Extract the [X, Y] coordinate from the center of the cell holding the provided text.  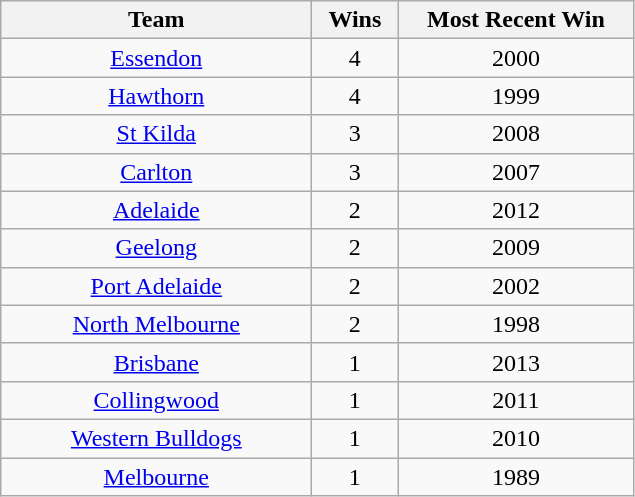
Adelaide [156, 210]
Most Recent Win [516, 20]
Port Adelaide [156, 286]
Collingwood [156, 400]
Melbourne [156, 477]
Wins [355, 20]
1999 [516, 96]
Brisbane [156, 362]
St Kilda [156, 134]
2011 [516, 400]
2000 [516, 58]
Geelong [156, 248]
Western Bulldogs [156, 438]
2012 [516, 210]
2010 [516, 438]
Carlton [156, 172]
2008 [516, 134]
2002 [516, 286]
2007 [516, 172]
North Melbourne [156, 324]
Essendon [156, 58]
1998 [516, 324]
2013 [516, 362]
1989 [516, 477]
Team [156, 20]
2009 [516, 248]
Hawthorn [156, 96]
